For the text-containing cell, return its midpoint in (x, y) coordinate format. 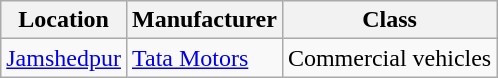
Manufacturer (204, 20)
Location (64, 20)
Jamshedpur (64, 58)
Tata Motors (204, 58)
Class (389, 20)
Commercial vehicles (389, 58)
